Find where the given text appears and provide that cell's center as (X, Y) coordinate. 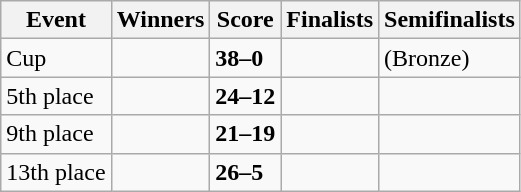
5th place (56, 96)
24–12 (246, 96)
38–0 (246, 58)
(Bronze) (450, 58)
26–5 (246, 172)
13th place (56, 172)
Score (246, 20)
Event (56, 20)
Finalists (330, 20)
Winners (160, 20)
9th place (56, 134)
Semifinalists (450, 20)
21–19 (246, 134)
Cup (56, 58)
